From the cell containing the given text, extract its center point as [x, y] coordinate. 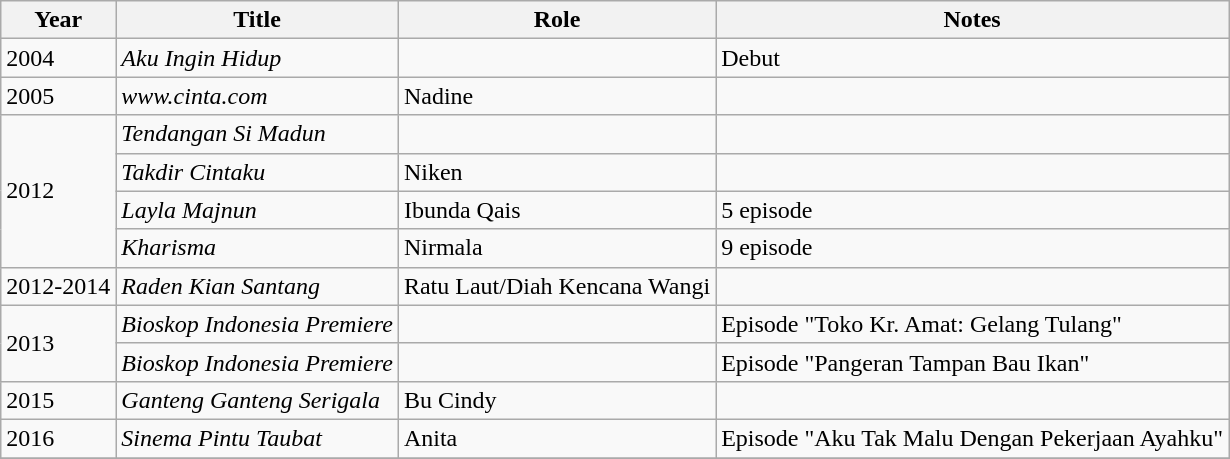
Takdir Cintaku [258, 172]
Tendangan Si Madun [258, 134]
Debut [972, 58]
Kharisma [258, 248]
Aku Ingin Hidup [258, 58]
Nadine [556, 96]
Ratu Laut/Diah Kencana Wangi [556, 286]
Title [258, 20]
9 episode [972, 248]
Ganteng Ganteng Serigala [258, 400]
Anita [556, 438]
Niken [556, 172]
2005 [58, 96]
2012-2014 [58, 286]
2013 [58, 343]
2004 [58, 58]
2015 [58, 400]
5 episode [972, 210]
Episode "Toko Kr. Amat: Gelang Tulang" [972, 324]
Raden Kian Santang [258, 286]
www.cinta.com [258, 96]
Bu Cindy [556, 400]
Ibunda Qais [556, 210]
Sinema Pintu Taubat [258, 438]
Episode "Pangeran Tampan Bau Ikan" [972, 362]
2016 [58, 438]
Year [58, 20]
Role [556, 20]
Notes [972, 20]
2012 [58, 191]
Layla Majnun [258, 210]
Nirmala [556, 248]
Episode "Aku Tak Malu Dengan Pekerjaan Ayahku" [972, 438]
